For the text-containing cell, return its midpoint in (x, y) coordinate format. 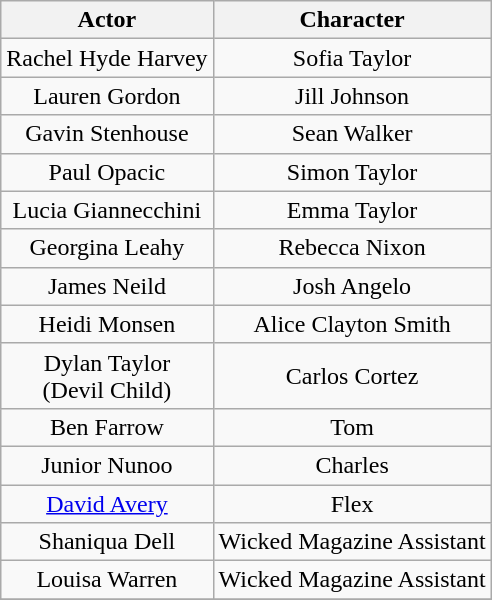
James Neild (107, 286)
Dylan Taylor(Devil Child) (107, 376)
Louisa Warren (107, 580)
Simon Taylor (352, 172)
Jill Johnson (352, 96)
Gavin Stenhouse (107, 134)
Lauren Gordon (107, 96)
Charles (352, 465)
Flex (352, 503)
Lucia Giannecchini (107, 210)
Emma Taylor (352, 210)
Shaniqua Dell (107, 542)
Tom (352, 427)
Rebecca Nixon (352, 248)
Sofia Taylor (352, 58)
Sean Walker (352, 134)
Heidi Monsen (107, 324)
David Avery (107, 503)
Josh Angelo (352, 286)
Rachel Hyde Harvey (107, 58)
Actor (107, 20)
Georgina Leahy (107, 248)
Carlos Cortez (352, 376)
Character (352, 20)
Paul Opacic (107, 172)
Alice Clayton Smith (352, 324)
Ben Farrow (107, 427)
Junior Nunoo (107, 465)
